Find where the given text appears and provide that cell's center as (X, Y) coordinate. 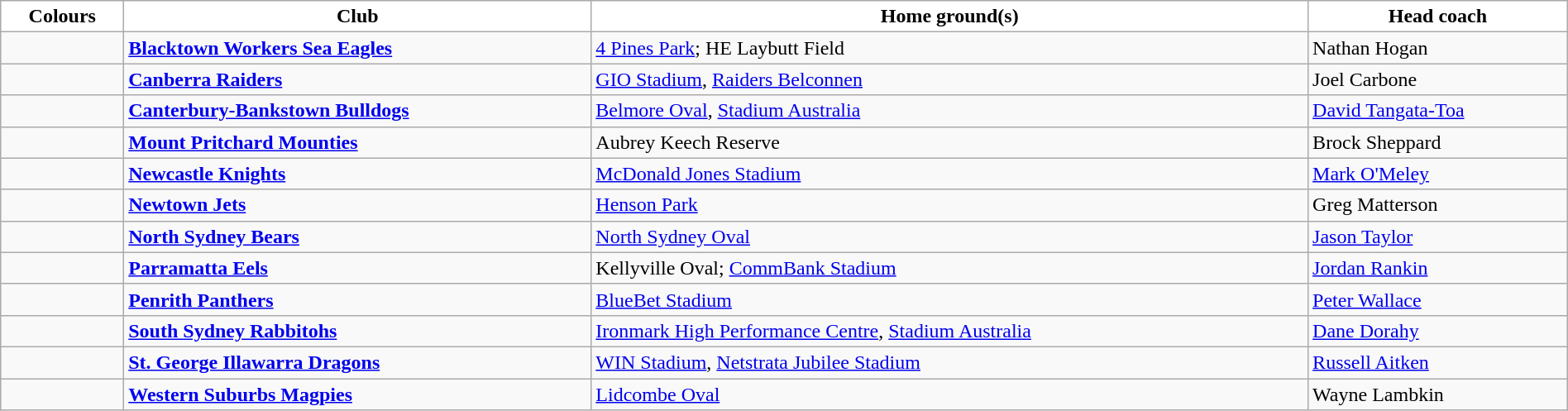
Mark O'Meley (1438, 174)
4 Pines Park; HE Laybutt Field (949, 48)
Newtown Jets (357, 205)
Home ground(s) (949, 17)
Aubrey Keech Reserve (949, 142)
Joel Carbone (1438, 79)
Ironmark High Performance Centre, Stadium Australia (949, 331)
McDonald Jones Stadium (949, 174)
Jason Taylor (1438, 237)
Lidcombe Oval (949, 394)
Western Suburbs Magpies (357, 394)
Wayne Lambkin (1438, 394)
BlueBet Stadium (949, 299)
WIN Stadium, Netstrata Jubilee Stadium (949, 362)
Newcastle Knights (357, 174)
Henson Park (949, 205)
Penrith Panthers (357, 299)
David Tangata-Toa (1438, 111)
North Sydney Bears (357, 237)
Greg Matterson (1438, 205)
Belmore Oval, Stadium Australia (949, 111)
North Sydney Oval (949, 237)
GIO Stadium, Raiders Belconnen (949, 79)
Canterbury-Bankstown Bulldogs (357, 111)
Peter Wallace (1438, 299)
Jordan Rankin (1438, 268)
Nathan Hogan (1438, 48)
Russell Aitken (1438, 362)
Dane Dorahy (1438, 331)
St. George Illawarra Dragons (357, 362)
Club (357, 17)
Mount Pritchard Mounties (357, 142)
South Sydney Rabbitohs (357, 331)
Canberra Raiders (357, 79)
Parramatta Eels (357, 268)
Brock Sheppard (1438, 142)
Colours (63, 17)
Blacktown Workers Sea Eagles (357, 48)
Kellyville Oval; CommBank Stadium (949, 268)
Head coach (1438, 17)
